Identify which cell holds the provided text, then report its (X, Y) central coordinate. 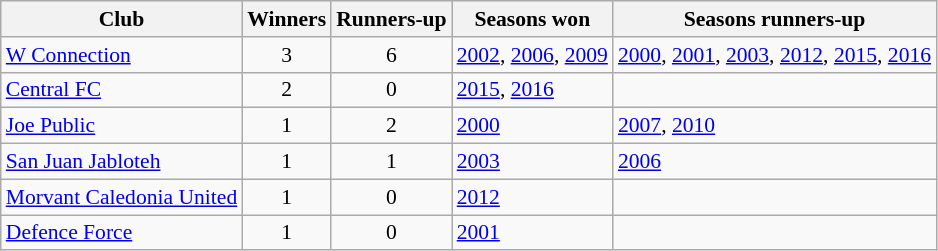
3 (286, 55)
Winners (286, 19)
W Connection (122, 55)
2001 (532, 233)
Club (122, 19)
6 (391, 55)
2002, 2006, 2009 (532, 55)
2006 (774, 162)
2000 (532, 126)
Joe Public (122, 126)
2007, 2010 (774, 126)
2015, 2016 (532, 90)
Morvant Caledonia United (122, 197)
2000, 2001, 2003, 2012, 2015, 2016 (774, 55)
San Juan Jabloteh (122, 162)
2003 (532, 162)
2012 (532, 197)
Seasons runners-up (774, 19)
Runners-up (391, 19)
Seasons won (532, 19)
Central FC (122, 90)
Defence Force (122, 233)
